Scan for the cell matching the given text and deliver its (X, Y) coordinate at center. 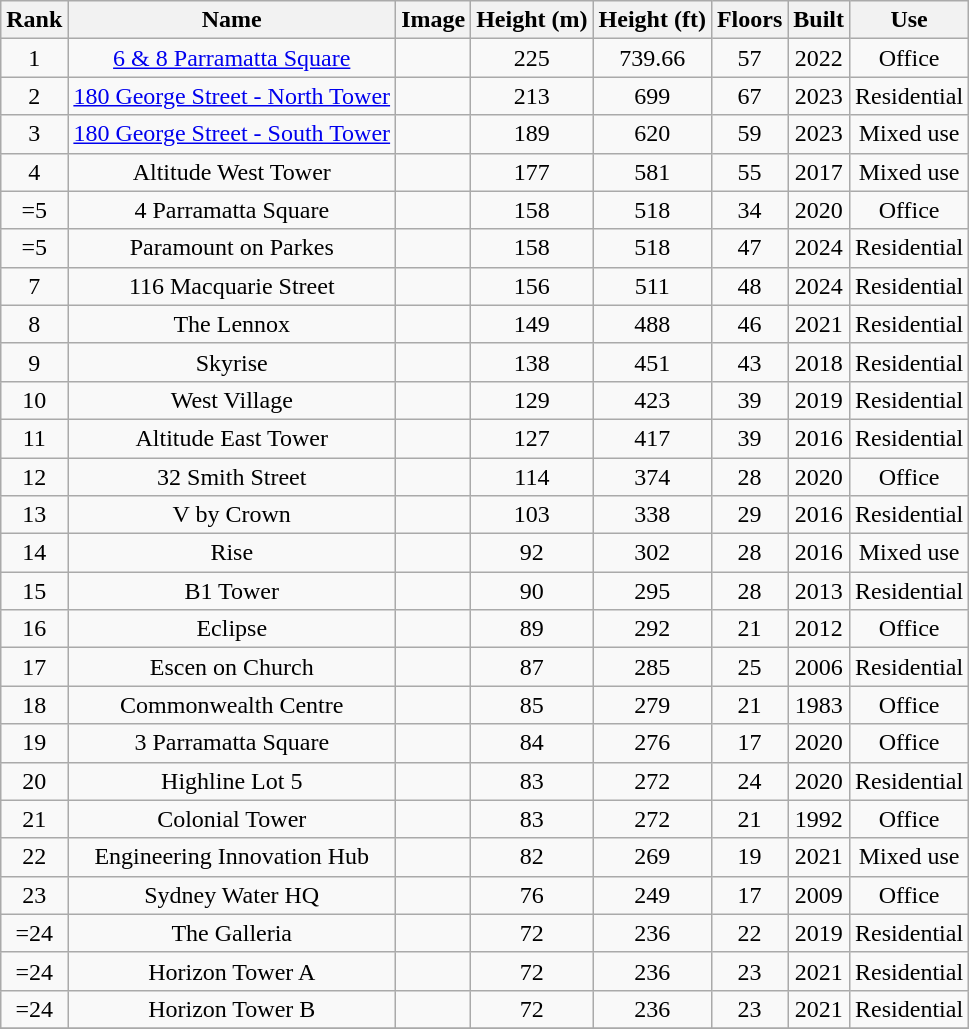
285 (652, 667)
20 (34, 781)
92 (532, 553)
Escen on Church (232, 667)
225 (532, 58)
Highline Lot 5 (232, 781)
29 (749, 515)
6 & 8 Parramatta Square (232, 58)
138 (532, 362)
Paramount on Parkes (232, 248)
129 (532, 400)
Name (232, 20)
48 (749, 286)
739.66 (652, 58)
West Village (232, 400)
620 (652, 134)
Eclipse (232, 629)
The Galleria (232, 933)
Altitude East Tower (232, 438)
269 (652, 857)
2012 (819, 629)
2013 (819, 591)
3 (34, 134)
7 (34, 286)
Built (819, 20)
302 (652, 553)
15 (34, 591)
581 (652, 172)
511 (652, 286)
84 (532, 743)
2006 (819, 667)
177 (532, 172)
417 (652, 438)
90 (532, 591)
25 (749, 667)
Height (ft) (652, 20)
34 (749, 210)
292 (652, 629)
1992 (819, 819)
180 George Street - South Tower (232, 134)
338 (652, 515)
127 (532, 438)
Rise (232, 553)
Sydney Water HQ (232, 895)
14 (34, 553)
2009 (819, 895)
Use (910, 20)
B1 Tower (232, 591)
699 (652, 96)
76 (532, 895)
2 (34, 96)
103 (532, 515)
Image (434, 20)
114 (532, 477)
4 Parramatta Square (232, 210)
2022 (819, 58)
57 (749, 58)
47 (749, 248)
423 (652, 400)
Horizon Tower B (232, 1009)
18 (34, 705)
43 (749, 362)
276 (652, 743)
1 (34, 58)
9 (34, 362)
Height (m) (532, 20)
87 (532, 667)
Commonwealth Centre (232, 705)
3 Parramatta Square (232, 743)
2017 (819, 172)
V by Crown (232, 515)
11 (34, 438)
279 (652, 705)
32 Smith Street (232, 477)
189 (532, 134)
Rank (34, 20)
Skyrise (232, 362)
82 (532, 857)
295 (652, 591)
116 Macquarie Street (232, 286)
Floors (749, 20)
Horizon Tower A (232, 971)
149 (532, 324)
The Lennox (232, 324)
67 (749, 96)
374 (652, 477)
Engineering Innovation Hub (232, 857)
89 (532, 629)
13 (34, 515)
10 (34, 400)
180 George Street - North Tower (232, 96)
4 (34, 172)
55 (749, 172)
85 (532, 705)
213 (532, 96)
156 (532, 286)
24 (749, 781)
2018 (819, 362)
46 (749, 324)
249 (652, 895)
16 (34, 629)
451 (652, 362)
8 (34, 324)
1983 (819, 705)
59 (749, 134)
488 (652, 324)
12 (34, 477)
Altitude West Tower (232, 172)
Colonial Tower (232, 819)
